Identify which cell holds the provided text, then report its [x, y] central coordinate. 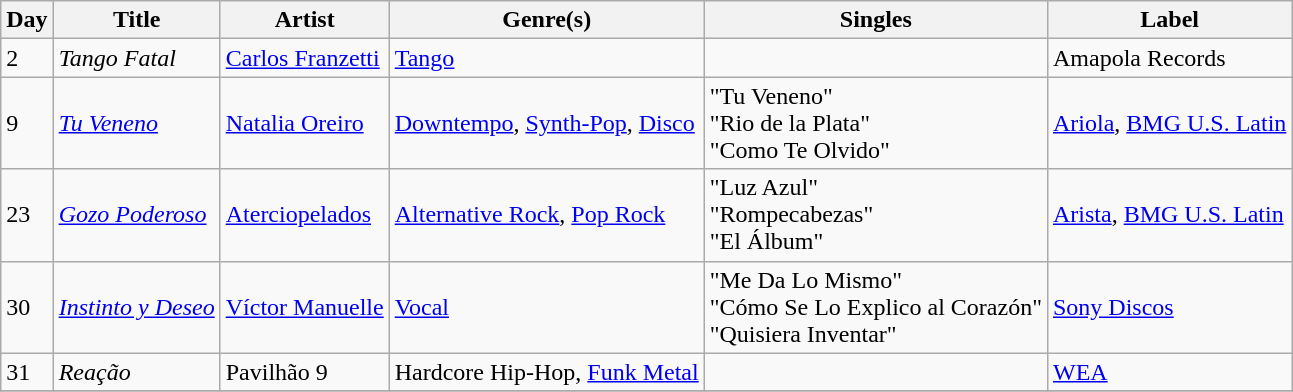
Víctor Manuelle [304, 307]
30 [27, 307]
23 [27, 215]
Genre(s) [546, 20]
31 [27, 372]
"Me Da Lo Mismo""Cómo Se Lo Explico al Corazón""Quisiera Inventar" [876, 307]
Instinto y Deseo [136, 307]
Amapola Records [1169, 58]
Pavilhão 9 [304, 372]
Ariola, BMG U.S. Latin [1169, 123]
Aterciopelados [304, 215]
Label [1169, 20]
Hardcore Hip-Hop, Funk Metal [546, 372]
2 [27, 58]
"Tu Veneno""Rio de la Plata""Como Te Olvido" [876, 123]
Carlos Franzetti [304, 58]
WEA [1169, 372]
Title [136, 20]
Tango Fatal [136, 58]
9 [27, 123]
Gozo Poderoso [136, 215]
Artist [304, 20]
Arista, BMG U.S. Latin [1169, 215]
Sony Discos [1169, 307]
Downtempo, Synth-Pop, Disco [546, 123]
Day [27, 20]
Singles [876, 20]
Alternative Rock, Pop Rock [546, 215]
Reação [136, 372]
Natalia Oreiro [304, 123]
Vocal [546, 307]
Tango [546, 58]
Tu Veneno [136, 123]
"Luz Azul""Rompecabezas""El Álbum" [876, 215]
